For the text-containing cell, return its midpoint in [x, y] coordinate format. 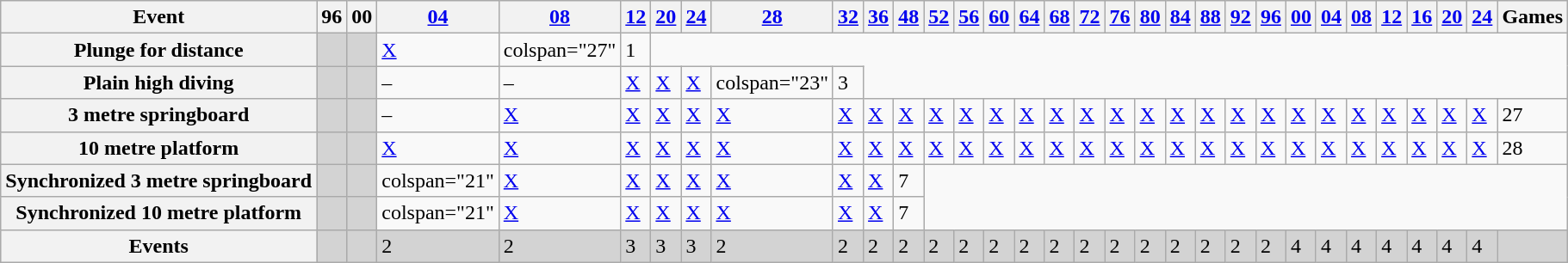
88 [1211, 17]
27 [1533, 115]
Events [158, 246]
Synchronized 3 metre springboard [158, 180]
32 [847, 17]
Plain high diving [158, 83]
84 [1180, 17]
56 [970, 17]
Event [158, 17]
64 [1030, 17]
52 [939, 17]
1 [635, 50]
48 [909, 17]
92 [1240, 17]
36 [878, 17]
Plunge for distance [158, 50]
72 [1090, 17]
10 metre platform [158, 148]
colspan="27" [560, 50]
3 metre springboard [158, 115]
76 [1119, 17]
80 [1150, 17]
Games [1533, 17]
68 [1059, 17]
16 [1422, 17]
60 [999, 17]
Synchronized 10 metre platform [158, 213]
colspan="23" [772, 83]
